Scan for the cell matching the given text and deliver its [x, y] coordinate at center. 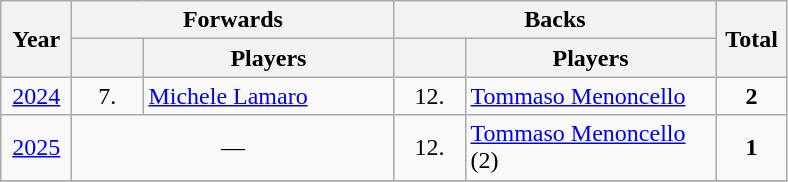
Michele Lamaro [268, 96]
Tommaso Menoncello [590, 96]
2 [752, 96]
2025 [36, 148]
Backs [555, 20]
Total [752, 39]
Tommaso Menoncello (2) [590, 148]
Forwards [233, 20]
2024 [36, 96]
— [233, 148]
7. [108, 96]
1 [752, 148]
Year [36, 39]
